For the text-containing cell, return its midpoint in [X, Y] coordinate format. 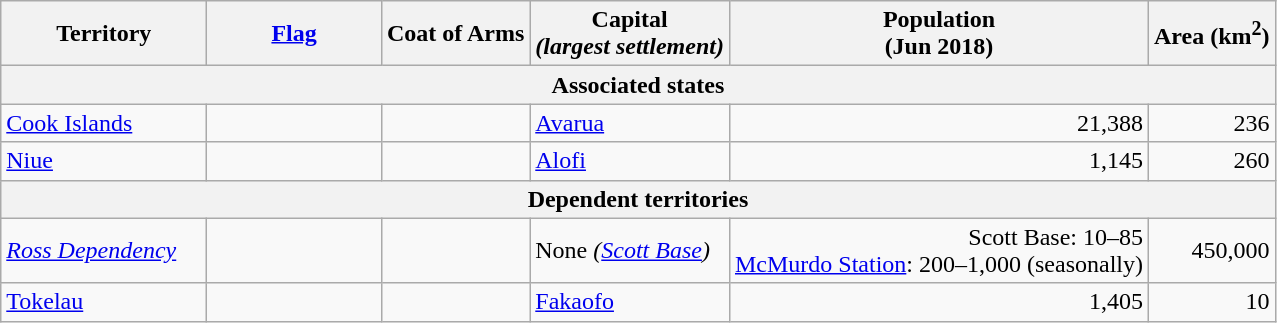
Cook Islands [104, 123]
Tokelau [104, 302]
10 [1212, 302]
Territory [104, 34]
Ross Dependency [104, 250]
Population(Jun 2018) [938, 34]
Avarua [630, 123]
260 [1212, 161]
Scott Base: 10–85McMurdo Station: 200–1,000 (seasonally) [938, 250]
Associated states [638, 85]
Niue [104, 161]
450,000 [1212, 250]
Flag [294, 34]
236 [1212, 123]
1,145 [938, 161]
Dependent territories [638, 199]
Alofi [630, 161]
21,388 [938, 123]
None (Scott Base) [630, 250]
1,405 [938, 302]
Capital(largest settlement) [630, 34]
Fakaofo [630, 302]
Area (km2) [1212, 34]
Coat of Arms [455, 34]
